Identify which cell holds the provided text, then report its (x, y) central coordinate. 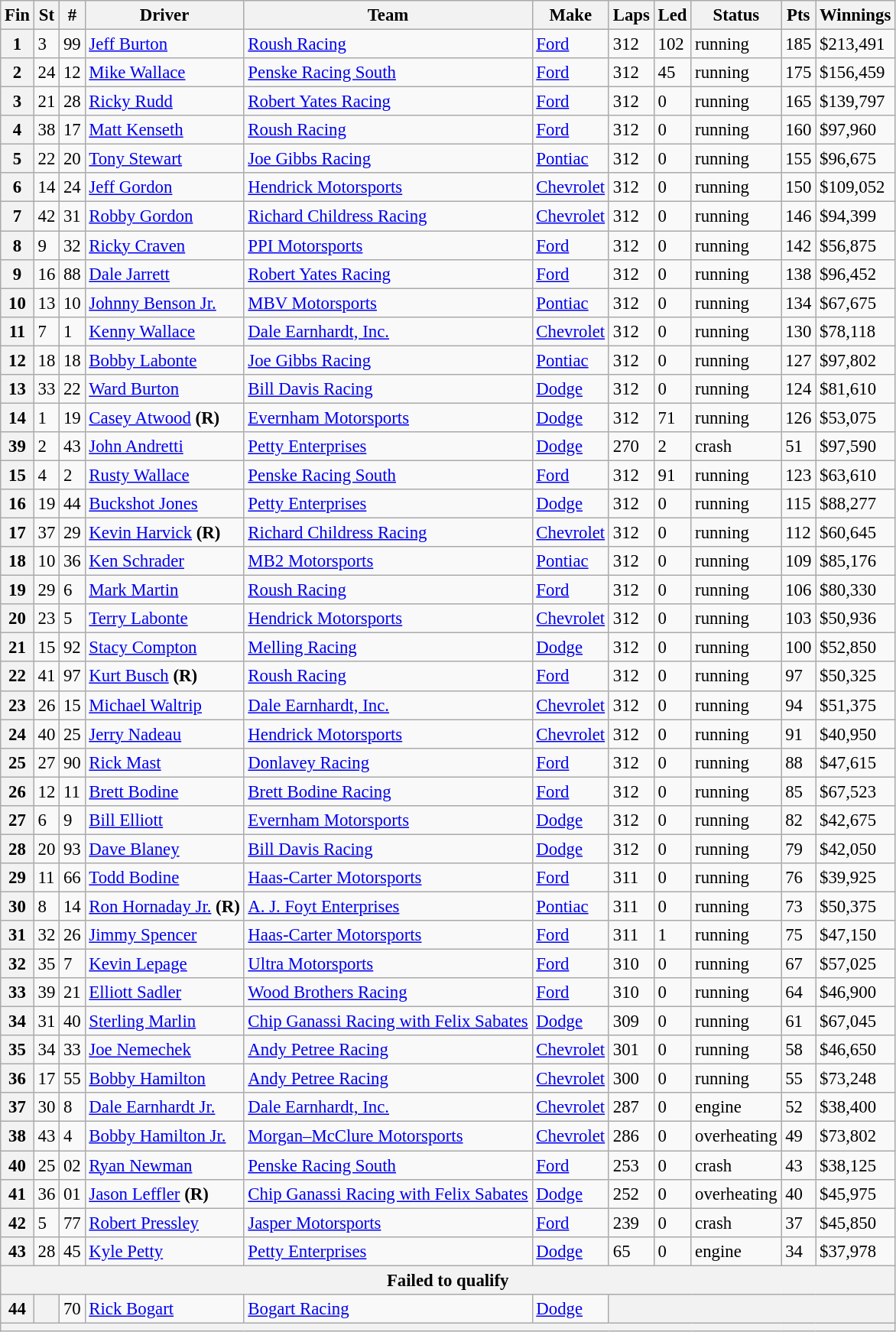
$156,459 (855, 73)
Jasper Motorsports (388, 1223)
$46,650 (855, 1050)
Jason Leffler (R) (164, 1194)
$73,248 (855, 1079)
Led (673, 15)
79 (798, 849)
Todd Bodine (164, 878)
$81,610 (855, 389)
Ryan Newman (164, 1165)
130 (798, 331)
$97,960 (855, 130)
Dave Blaney (164, 849)
112 (798, 533)
146 (798, 216)
$56,875 (855, 245)
$97,802 (855, 360)
$139,797 (855, 102)
Kevin Lepage (164, 964)
123 (798, 475)
64 (798, 993)
Rusty Wallace (164, 475)
Bill Elliott (164, 820)
Joe Nemechek (164, 1050)
Failed to qualify (448, 1280)
$37,978 (855, 1251)
51 (798, 447)
PPI Motorsports (388, 245)
Terry Labonte (164, 619)
$52,850 (855, 648)
$67,045 (855, 1022)
Status (736, 15)
185 (798, 44)
Wood Brothers Racing (388, 993)
Bobby Labonte (164, 360)
155 (798, 159)
301 (631, 1050)
71 (673, 417)
$97,590 (855, 447)
73 (798, 906)
$50,325 (855, 677)
01 (72, 1194)
$46,900 (855, 993)
66 (72, 878)
Michael Waltrip (164, 705)
Donlavey Racing (388, 762)
John Andretti (164, 447)
52 (798, 1108)
Pts (798, 15)
$51,375 (855, 705)
70 (72, 1309)
Rick Bogart (164, 1309)
103 (798, 619)
61 (798, 1022)
$38,400 (855, 1108)
$42,050 (855, 849)
$73,802 (855, 1136)
85 (798, 791)
Robert Pressley (164, 1223)
Matt Kenseth (164, 130)
Rick Mast (164, 762)
A. J. Foyt Enterprises (388, 906)
$96,452 (855, 274)
Brett Bodine (164, 791)
Fin (18, 15)
Ultra Motorsports (388, 964)
90 (72, 762)
Dale Earnhardt Jr. (164, 1108)
165 (798, 102)
253 (631, 1165)
106 (798, 590)
115 (798, 504)
Stacy Compton (164, 648)
MB2 Motorsports (388, 561)
75 (798, 935)
134 (798, 303)
287 (631, 1108)
$50,375 (855, 906)
Casey Atwood (R) (164, 417)
$38,125 (855, 1165)
126 (798, 417)
Kenny Wallace (164, 331)
Dale Jarrett (164, 274)
252 (631, 1194)
Sterling Marlin (164, 1022)
93 (72, 849)
Team (388, 15)
Ward Burton (164, 389)
Jimmy Spencer (164, 935)
76 (798, 878)
$47,615 (855, 762)
300 (631, 1079)
109 (798, 561)
175 (798, 73)
$94,399 (855, 216)
Driver (164, 15)
102 (673, 44)
Ricky Rudd (164, 102)
$67,523 (855, 791)
Jeff Burton (164, 44)
Johnny Benson Jr. (164, 303)
286 (631, 1136)
$63,610 (855, 475)
$80,330 (855, 590)
99 (72, 44)
$78,118 (855, 331)
Jeff Gordon (164, 187)
309 (631, 1022)
$88,277 (855, 504)
138 (798, 274)
St (46, 15)
$57,025 (855, 964)
Melling Racing (388, 648)
Tony Stewart (164, 159)
67 (798, 964)
$45,850 (855, 1223)
49 (798, 1136)
$67,675 (855, 303)
Elliott Sadler (164, 993)
Bobby Hamilton Jr. (164, 1136)
Bogart Racing (388, 1309)
Brett Bodine Racing (388, 791)
Ron Hornaday Jr. (R) (164, 906)
Kurt Busch (R) (164, 677)
02 (72, 1165)
100 (798, 648)
Kevin Harvick (R) (164, 533)
Ken Schrader (164, 561)
$60,645 (855, 533)
$213,491 (855, 44)
58 (798, 1050)
$42,675 (855, 820)
127 (798, 360)
65 (631, 1251)
270 (631, 447)
$40,950 (855, 734)
MBV Motorsports (388, 303)
Mike Wallace (164, 73)
Winnings (855, 15)
$96,675 (855, 159)
124 (798, 389)
Jerry Nadeau (164, 734)
94 (798, 705)
Kyle Petty (164, 1251)
$50,936 (855, 619)
Buckshot Jones (164, 504)
150 (798, 187)
Ricky Craven (164, 245)
$109,052 (855, 187)
239 (631, 1223)
$85,176 (855, 561)
Robby Gordon (164, 216)
Mark Martin (164, 590)
82 (798, 820)
Morgan–McClure Motorsports (388, 1136)
160 (798, 130)
Laps (631, 15)
# (72, 15)
$39,925 (855, 878)
Bobby Hamilton (164, 1079)
77 (72, 1223)
Make (570, 15)
92 (72, 648)
$45,975 (855, 1194)
142 (798, 245)
$53,075 (855, 417)
$47,150 (855, 935)
